Locate the cell with the specified text and output its [x, y] center coordinate. 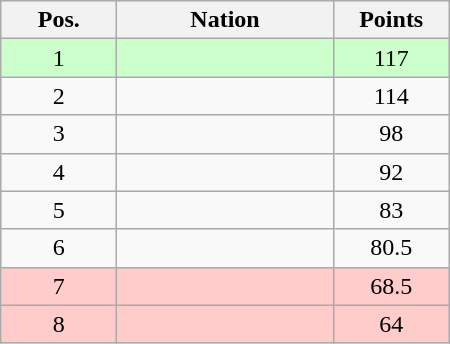
Points [391, 20]
68.5 [391, 286]
64 [391, 324]
80.5 [391, 248]
2 [59, 96]
1 [59, 58]
117 [391, 58]
114 [391, 96]
7 [59, 286]
98 [391, 134]
5 [59, 210]
8 [59, 324]
Nation [225, 20]
92 [391, 172]
Pos. [59, 20]
4 [59, 172]
83 [391, 210]
3 [59, 134]
6 [59, 248]
